Identify which cell holds the provided text, then report its (x, y) central coordinate. 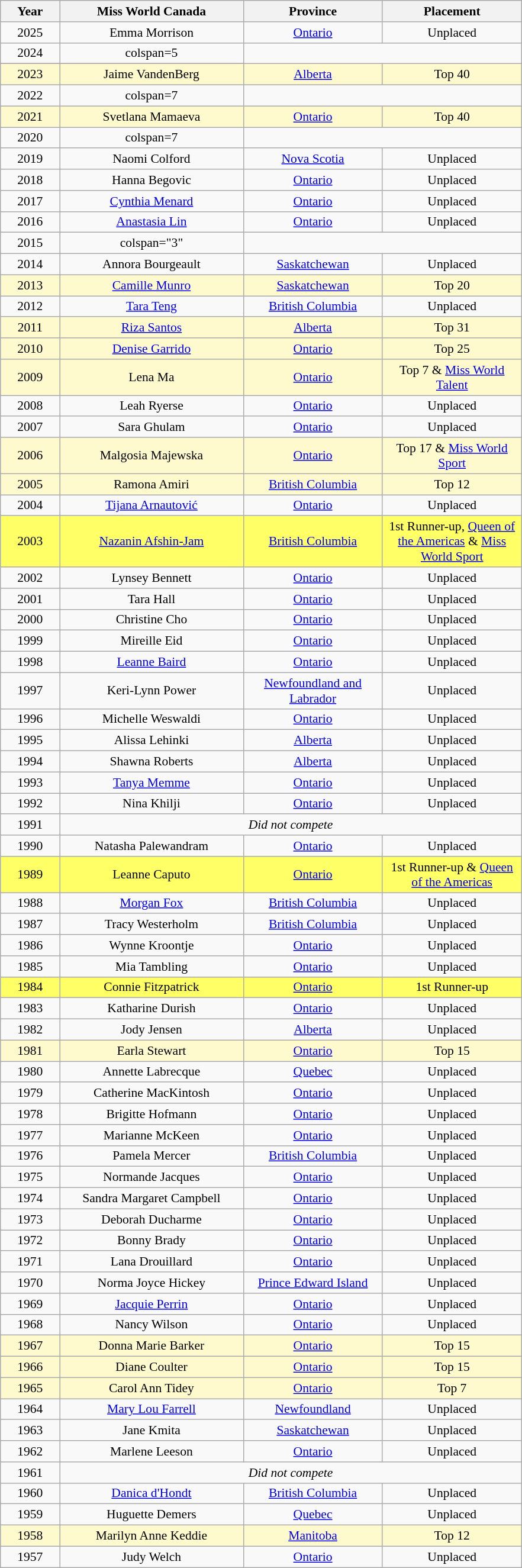
1981 (30, 1051)
Tracy Westerholm (152, 925)
Ramona Amiri (152, 484)
Hanna Begovic (152, 180)
Lena Ma (152, 378)
Leanne Baird (152, 662)
2025 (30, 33)
Jaime VandenBerg (152, 75)
1st Runner-up (452, 987)
1971 (30, 1262)
Christine Cho (152, 620)
Katharine Durish (152, 1009)
2003 (30, 542)
Top 31 (452, 328)
Earla Stewart (152, 1051)
Michelle Weswaldi (152, 719)
Nina Khilji (152, 804)
Province (312, 11)
2011 (30, 328)
1980 (30, 1072)
2001 (30, 599)
1978 (30, 1114)
1990 (30, 846)
Prince Edward Island (312, 1283)
Tara Hall (152, 599)
1997 (30, 690)
1991 (30, 825)
Huguette Demers (152, 1515)
Catherine MacKintosh (152, 1093)
1970 (30, 1283)
2002 (30, 578)
Top 7 & Miss World Talent (452, 378)
1972 (30, 1241)
1973 (30, 1219)
Svetlana Mamaeva (152, 117)
Bonny Brady (152, 1241)
2010 (30, 349)
Newfoundland (312, 1409)
Nazanin Afshin-Jam (152, 542)
2006 (30, 456)
1961 (30, 1473)
Naomi Colford (152, 159)
1989 (30, 875)
colspan="3" (152, 243)
1982 (30, 1030)
Mireille Eid (152, 641)
1957 (30, 1557)
1984 (30, 987)
Normande Jacques (152, 1177)
2016 (30, 222)
1994 (30, 762)
2014 (30, 265)
1974 (30, 1199)
2017 (30, 201)
Jody Jensen (152, 1030)
Wynne Kroontje (152, 945)
Mary Lou Farrell (152, 1409)
Danica d'Hondt (152, 1493)
Anastasia Lin (152, 222)
2004 (30, 506)
1st Runner-up & Queen of the Americas (452, 875)
1976 (30, 1156)
1965 (30, 1388)
1958 (30, 1536)
1967 (30, 1346)
1979 (30, 1093)
1983 (30, 1009)
Tanya Memme (152, 783)
Norma Joyce Hickey (152, 1283)
Riza Santos (152, 328)
Pamela Mercer (152, 1156)
Top 20 (452, 285)
Lynsey Bennett (152, 578)
1975 (30, 1177)
2005 (30, 484)
1988 (30, 903)
2000 (30, 620)
Sara Ghulam (152, 427)
1996 (30, 719)
2012 (30, 307)
2024 (30, 53)
Connie Fitzpatrick (152, 987)
2018 (30, 180)
1995 (30, 740)
Miss World Canada (152, 11)
colspan=5 (152, 53)
1968 (30, 1325)
1987 (30, 925)
2008 (30, 406)
Camille Munro (152, 285)
Annora Bourgeault (152, 265)
Deborah Ducharme (152, 1219)
Emma Morrison (152, 33)
Donna Marie Barker (152, 1346)
Marilyn Anne Keddie (152, 1536)
1st Runner-up, Queen of the Americas & Miss World Sport (452, 542)
Nova Scotia (312, 159)
1963 (30, 1431)
1964 (30, 1409)
Top 25 (452, 349)
Brigitte Hofmann (152, 1114)
Top 17 & Miss World Sport (452, 456)
Top 7 (452, 1388)
1993 (30, 783)
2023 (30, 75)
1986 (30, 945)
1966 (30, 1367)
Tara Teng (152, 307)
1960 (30, 1493)
2013 (30, 285)
Manitoba (312, 1536)
Tijana Arnautović (152, 506)
Marianne McKeen (152, 1135)
2022 (30, 96)
Alissa Lehinki (152, 740)
Placement (452, 11)
Newfoundland and Labrador (312, 690)
Jane Kmita (152, 1431)
Morgan Fox (152, 903)
2020 (30, 138)
Carol Ann Tidey (152, 1388)
Marlene Leeson (152, 1451)
Mia Tambling (152, 967)
Diane Coulter (152, 1367)
2015 (30, 243)
Year (30, 11)
1962 (30, 1451)
1969 (30, 1304)
Shawna Roberts (152, 762)
1977 (30, 1135)
Denise Garrido (152, 349)
2007 (30, 427)
Cynthia Menard (152, 201)
Leanne Caputo (152, 875)
Nancy Wilson (152, 1325)
Annette Labrecque (152, 1072)
1959 (30, 1515)
1998 (30, 662)
2009 (30, 378)
1992 (30, 804)
Lana Drouillard (152, 1262)
Judy Welch (152, 1557)
2021 (30, 117)
Natasha Palewandram (152, 846)
Leah Ryerse (152, 406)
Keri-Lynn Power (152, 690)
1999 (30, 641)
2019 (30, 159)
1985 (30, 967)
Jacquie Perrin (152, 1304)
Sandra Margaret Campbell (152, 1199)
Malgosia Majewska (152, 456)
